Return the (X, Y) coordinate for the center point of the cell that contains the specified text.  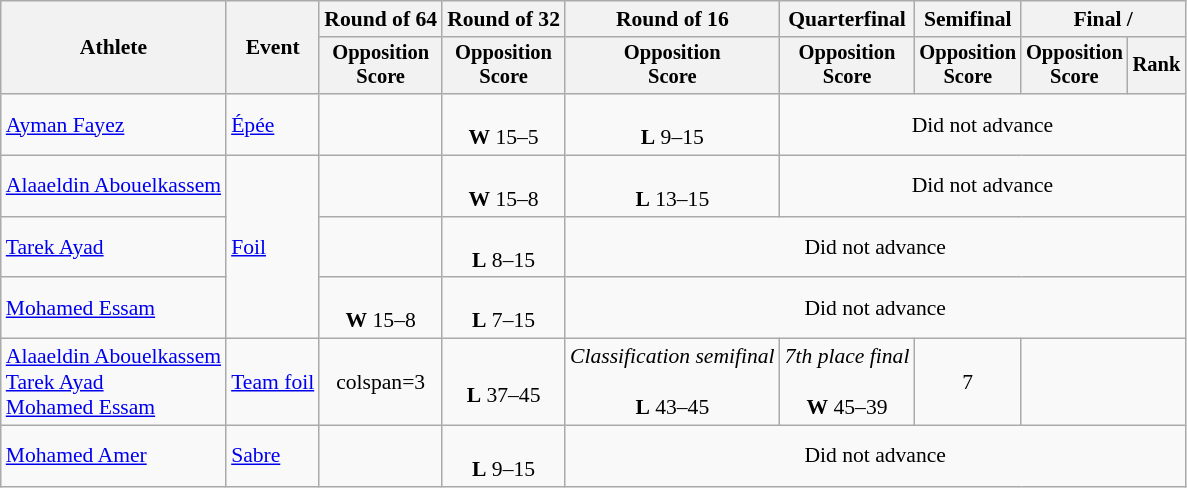
Classification semifinalL 43–45 (672, 382)
7th place finalW 45–39 (848, 382)
Mohamed Amer (114, 456)
Sabre (272, 456)
Round of 64 (380, 19)
Alaaeldin AbouelkassemTarek AyadMohamed Essam (114, 382)
Rank (1157, 66)
L 13–15 (672, 186)
L 8–15 (504, 248)
Athlete (114, 48)
Team foil (272, 382)
Foil (272, 248)
Final / (1103, 19)
L 7–15 (504, 308)
Alaaeldin Abouelkassem (114, 186)
colspan=3 (380, 382)
Semifinal (968, 19)
Tarek Ayad (114, 248)
Quarterfinal (848, 19)
Round of 16 (672, 19)
7 (968, 382)
Event (272, 48)
L 37–45 (504, 382)
Ayman Fayez (114, 124)
W 15–5 (504, 124)
Mohamed Essam (114, 308)
Round of 32 (504, 19)
Épée (272, 124)
